For the text-containing cell, return its midpoint in [x, y] coordinate format. 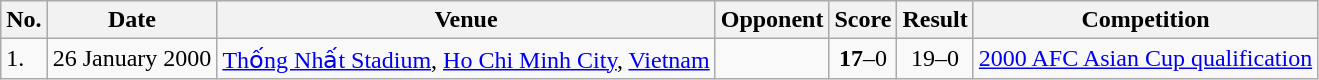
Score [863, 20]
Opponent [772, 20]
Result [935, 20]
17–0 [863, 59]
Date [132, 20]
Venue [466, 20]
Competition [1145, 20]
26 January 2000 [132, 59]
Thống Nhất Stadium, Ho Chi Minh City, Vietnam [466, 59]
1. [24, 59]
No. [24, 20]
19–0 [935, 59]
2000 AFC Asian Cup qualification [1145, 59]
